For the text-containing cell, return its midpoint in [x, y] coordinate format. 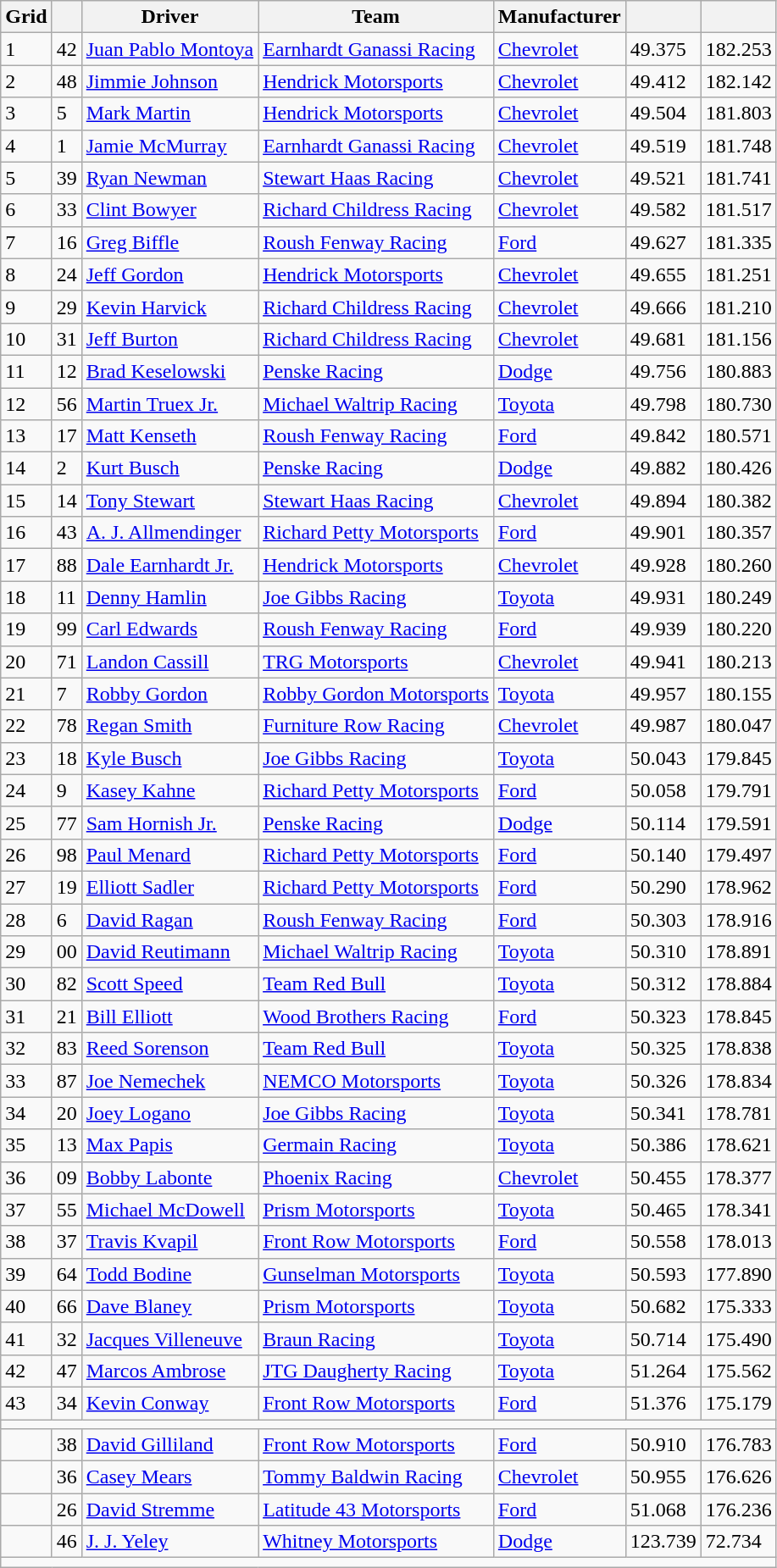
49.504 [663, 114]
Michael McDowell [169, 1210]
50.326 [663, 1081]
181.251 [739, 274]
50.325 [663, 1049]
41 [26, 1338]
179.791 [739, 790]
JTG Daugherty Racing [376, 1371]
Reed Sorenson [169, 1049]
David Ragan [169, 919]
25 [26, 823]
Grid [26, 17]
Matt Kenseth [169, 436]
23 [26, 758]
179.591 [739, 823]
178.884 [739, 984]
49.894 [663, 501]
David Gilliland [169, 1445]
66 [66, 1306]
22 [26, 726]
50.465 [663, 1210]
178.834 [739, 1081]
Manufacturer [559, 17]
Clint Bowyer [169, 210]
Tony Stewart [169, 501]
180.883 [739, 371]
Braun Racing [376, 1338]
82 [66, 984]
175.562 [739, 1371]
180.260 [739, 565]
4 [26, 146]
181.748 [739, 146]
50.310 [663, 952]
180.730 [739, 404]
15 [26, 501]
30 [26, 984]
27 [26, 887]
181.517 [739, 210]
181.741 [739, 178]
71 [66, 662]
50.955 [663, 1477]
178.341 [739, 1210]
77 [66, 823]
49.928 [663, 565]
178.916 [739, 919]
176.236 [739, 1510]
3 [26, 114]
49.957 [663, 694]
50.290 [663, 887]
28 [26, 919]
50.323 [663, 1017]
51.264 [663, 1371]
178.621 [739, 1145]
176.783 [739, 1445]
49.627 [663, 242]
00 [66, 952]
Max Papis [169, 1145]
A. J. Allmendinger [169, 533]
Bobby Labonte [169, 1177]
180.249 [739, 597]
50.303 [663, 919]
Bill Elliott [169, 1017]
Robby Gordon [169, 694]
Driver [169, 17]
Jeff Burton [169, 339]
J. J. Yeley [169, 1542]
Landon Cassill [169, 662]
50.058 [663, 790]
Juan Pablo Montoya [169, 49]
Todd Bodine [169, 1274]
50.682 [663, 1306]
178.845 [739, 1017]
Kurt Busch [169, 468]
64 [66, 1274]
Latitude 43 Motorsports [376, 1510]
40 [26, 1306]
182.142 [739, 81]
Sam Hornish Jr. [169, 823]
Germain Racing [376, 1145]
55 [66, 1210]
TRG Motorsports [376, 662]
50.140 [663, 855]
49.901 [663, 533]
179.497 [739, 855]
50.043 [663, 758]
99 [66, 629]
180.357 [739, 533]
Kevin Harvick [169, 307]
Tommy Baldwin Racing [376, 1477]
178.377 [739, 1177]
50.455 [663, 1177]
Brad Keselowski [169, 371]
Martin Truex Jr. [169, 404]
Whitney Motorsports [376, 1542]
Mark Martin [169, 114]
181.335 [739, 242]
180.382 [739, 501]
56 [66, 404]
09 [66, 1177]
Kevin Conway [169, 1403]
50.312 [663, 984]
47 [66, 1371]
180.426 [739, 468]
180.220 [739, 629]
Wood Brothers Racing [376, 1017]
50.714 [663, 1338]
Ryan Newman [169, 178]
Casey Mears [169, 1477]
Regan Smith [169, 726]
49.681 [663, 339]
181.156 [739, 339]
Scott Speed [169, 984]
Joey Logano [169, 1113]
50.114 [663, 823]
49.987 [663, 726]
46 [66, 1542]
Denny Hamlin [169, 597]
Jeff Gordon [169, 274]
Gunselman Motorsports [376, 1274]
72.734 [739, 1542]
Travis Kvapil [169, 1242]
49.939 [663, 629]
Furniture Row Racing [376, 726]
Greg Biffle [169, 242]
176.626 [739, 1477]
Kyle Busch [169, 758]
78 [66, 726]
Jamie McMurray [169, 146]
49.521 [663, 178]
49.931 [663, 597]
49.582 [663, 210]
Jimmie Johnson [169, 81]
83 [66, 1049]
David Reutimann [169, 952]
180.155 [739, 694]
35 [26, 1145]
Team [376, 17]
178.838 [739, 1049]
49.756 [663, 371]
87 [66, 1081]
180.213 [739, 662]
Robby Gordon Motorsports [376, 694]
175.179 [739, 1403]
Paul Menard [169, 855]
50.593 [663, 1274]
49.655 [663, 274]
David Stremme [169, 1510]
10 [26, 339]
Dave Blaney [169, 1306]
Elliott Sadler [169, 887]
49.666 [663, 307]
8 [26, 274]
179.845 [739, 758]
Kasey Kahne [169, 790]
NEMCO Motorsports [376, 1081]
50.558 [663, 1242]
Phoenix Racing [376, 1177]
180.047 [739, 726]
50.341 [663, 1113]
Joe Nemechek [169, 1081]
49.519 [663, 146]
49.882 [663, 468]
175.490 [739, 1338]
49.412 [663, 81]
Dale Earnhardt Jr. [169, 565]
51.376 [663, 1403]
88 [66, 565]
175.333 [739, 1306]
49.375 [663, 49]
123.739 [663, 1542]
49.842 [663, 436]
49.941 [663, 662]
178.013 [739, 1242]
49.798 [663, 404]
Carl Edwards [169, 629]
50.910 [663, 1445]
51.068 [663, 1510]
Marcos Ambrose [169, 1371]
98 [66, 855]
Jacques Villeneuve [169, 1338]
177.890 [739, 1274]
181.210 [739, 307]
180.571 [739, 436]
182.253 [739, 49]
178.891 [739, 952]
181.803 [739, 114]
178.781 [739, 1113]
178.962 [739, 887]
50.386 [663, 1145]
48 [66, 81]
